Locate the cell with the specified text and output its [x, y] center coordinate. 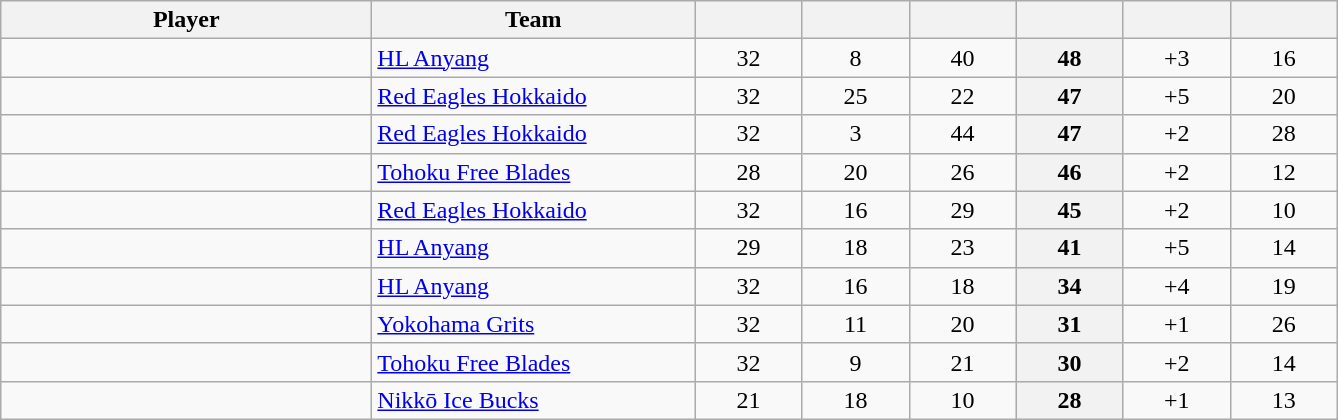
44 [962, 134]
13 [1284, 400]
9 [856, 362]
46 [1070, 172]
25 [856, 96]
+3 [1176, 58]
3 [856, 134]
+4 [1176, 286]
Yokohama Grits [534, 324]
Nikkō Ice Bucks [534, 400]
Team [534, 20]
45 [1070, 210]
40 [962, 58]
Player [186, 20]
11 [856, 324]
48 [1070, 58]
30 [1070, 362]
31 [1070, 324]
22 [962, 96]
41 [1070, 248]
12 [1284, 172]
23 [962, 248]
34 [1070, 286]
19 [1284, 286]
8 [856, 58]
